Find where the given text appears and provide that cell's center as [x, y] coordinate. 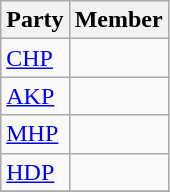
CHP [35, 58]
AKP [35, 96]
MHP [35, 134]
Member [118, 20]
Party [35, 20]
HDP [35, 172]
